Return the (x, y) coordinate for the center point of the cell that contains the specified text.  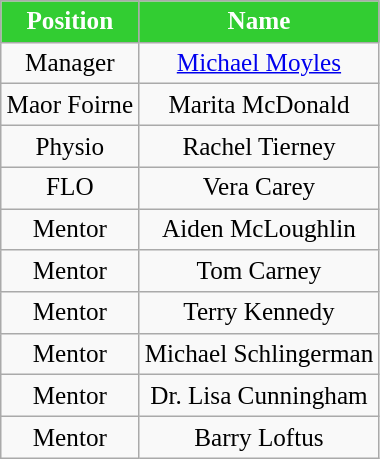
Barry Loftus (259, 437)
Tom Carney (259, 271)
Michael Schlingerman (259, 354)
Aiden McLoughlin (259, 229)
Maor Foirne (70, 105)
Physio (70, 146)
Michael Moyles (259, 63)
Dr. Lisa Cunningham (259, 396)
Manager (70, 63)
Rachel Tierney (259, 146)
Marita McDonald (259, 105)
FLO (70, 188)
Terry Kennedy (259, 313)
Position (70, 22)
Vera Carey (259, 188)
Name (259, 22)
